Pinpoint the cell where the given text exists, returning its (x, y) midpoint coordinate. 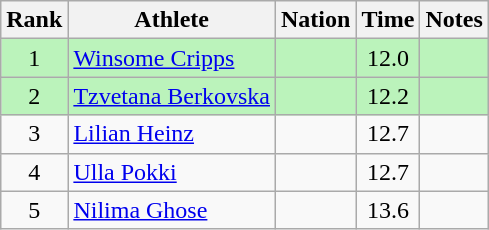
Lilian Heinz (172, 134)
Nilima Ghose (172, 210)
Rank (34, 20)
1 (34, 58)
2 (34, 96)
13.6 (388, 210)
12.2 (388, 96)
12.0 (388, 58)
3 (34, 134)
Ulla Pokki (172, 172)
4 (34, 172)
5 (34, 210)
Winsome Cripps (172, 58)
Athlete (172, 20)
Time (388, 20)
Tzvetana Berkovska (172, 96)
Nation (316, 20)
Notes (454, 20)
